Determine the (X, Y) coordinate at the center of the cell enclosing the given text.  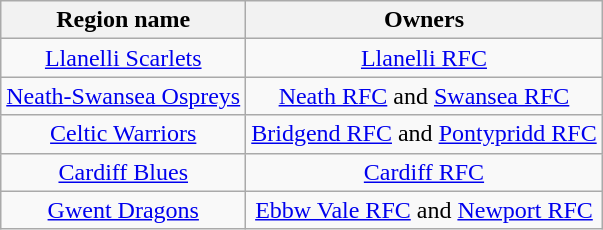
Gwent Dragons (124, 210)
Neath-Swansea Ospreys (124, 96)
Cardiff Blues (124, 172)
Llanelli Scarlets (124, 58)
Celtic Warriors (124, 134)
Bridgend RFC and Pontypridd RFC (424, 134)
Owners (424, 20)
Llanelli RFC (424, 58)
Neath RFC and Swansea RFC (424, 96)
Region name (124, 20)
Cardiff RFC (424, 172)
Ebbw Vale RFC and Newport RFC (424, 210)
